Scan for the cell matching the given text and deliver its [x, y] coordinate at center. 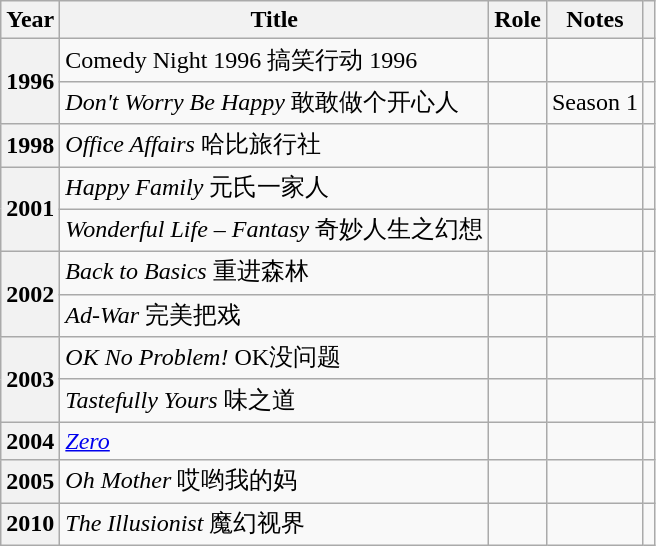
2010 [30, 524]
Ad-War 完美把戏 [274, 316]
Season 1 [594, 102]
Year [30, 20]
Back to Basics 重进森林 [274, 274]
2004 [30, 441]
Wonderful Life – Fantasy 奇妙人生之幻想 [274, 230]
OK No Problem! OK没问题 [274, 358]
Role [518, 20]
Don't Worry Be Happy 敢敢做个开心人 [274, 102]
Comedy Night 1996 搞笑行动 1996 [274, 60]
Oh Mother 哎哟我的妈 [274, 482]
Happy Family 元氏一家人 [274, 188]
Title [274, 20]
The Illusionist 魔幻视界 [274, 524]
Zero [274, 441]
2003 [30, 380]
1996 [30, 82]
Office Affairs 哈比旅行社 [274, 146]
Tastefully Yours 味之道 [274, 400]
2001 [30, 208]
Notes [594, 20]
2002 [30, 294]
2005 [30, 482]
1998 [30, 146]
